Return [x, y] of the center of cell containing provided text 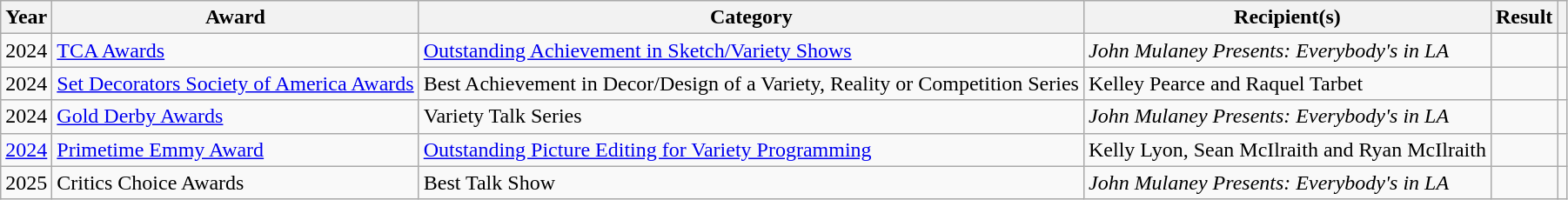
Award [235, 17]
Best Talk Show [751, 183]
Result [1524, 17]
Variety Talk Series [751, 117]
Best Achievement in Decor/Design of a Variety, Reality or Competition Series [751, 83]
Year [26, 17]
Category [751, 17]
Critics Choice Awards [235, 183]
Set Decorators Society of America Awards [235, 83]
Outstanding Achievement in Sketch/Variety Shows [751, 50]
Gold Derby Awards [235, 117]
2025 [26, 183]
Outstanding Picture Editing for Variety Programming [751, 150]
Kelley Pearce and Raquel Tarbet [1287, 83]
Primetime Emmy Award [235, 150]
Kelly Lyon, Sean McIlraith and Ryan McIlraith [1287, 150]
Recipient(s) [1287, 17]
TCA Awards [235, 50]
